Provide the [x, y] coordinate of the cell's center where the given text is located.  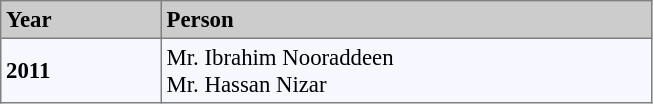
Mr. Ibrahim NooraddeenMr. Hassan Nizar [406, 70]
Person [406, 20]
Year [81, 20]
2011 [81, 70]
